Find where the given text appears and provide that cell's center as (x, y) coordinate. 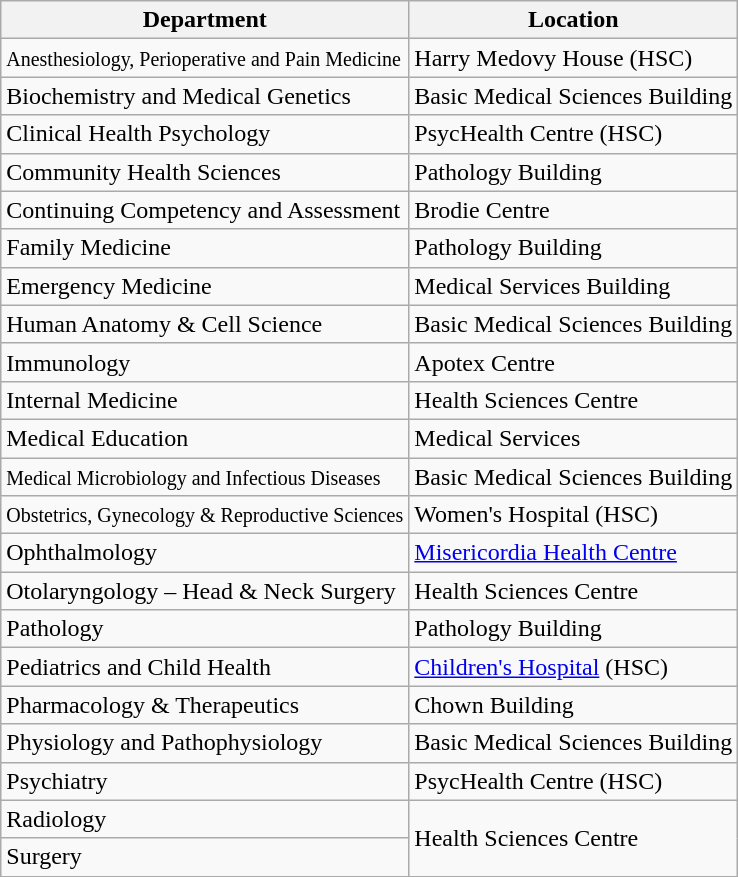
Clinical Health Psychology (205, 134)
Department (205, 20)
Pediatrics and Child Health (205, 667)
Harry Medovy House (HSC) (574, 58)
Brodie Centre (574, 210)
Pathology (205, 629)
Human Anatomy & Cell Science (205, 324)
Community Health Sciences (205, 172)
Immunology (205, 362)
Pharmacology & Therapeutics (205, 705)
Radiology (205, 819)
Medical Services Building (574, 286)
Obstetrics, Gynecology & Reproductive Sciences (205, 515)
Physiology and Pathophysiology (205, 743)
Family Medicine (205, 248)
Children's Hospital (HSC) (574, 667)
Biochemistry and Medical Genetics (205, 96)
Misericordia Health Centre (574, 553)
Internal Medicine (205, 400)
Psychiatry (205, 781)
Medical Microbiology and Infectious Diseases (205, 477)
Emergency Medicine (205, 286)
Medical Services (574, 438)
Location (574, 20)
Continuing Competency and Assessment (205, 210)
Women's Hospital (HSC) (574, 515)
Apotex Centre (574, 362)
Otolaryngology – Head & Neck Surgery (205, 591)
Anesthesiology, Perioperative and Pain Medicine (205, 58)
Ophthalmology (205, 553)
Chown Building (574, 705)
Surgery (205, 857)
Medical Education (205, 438)
